Search for the cell housing the specified text and yield its (x, y) center coordinate. 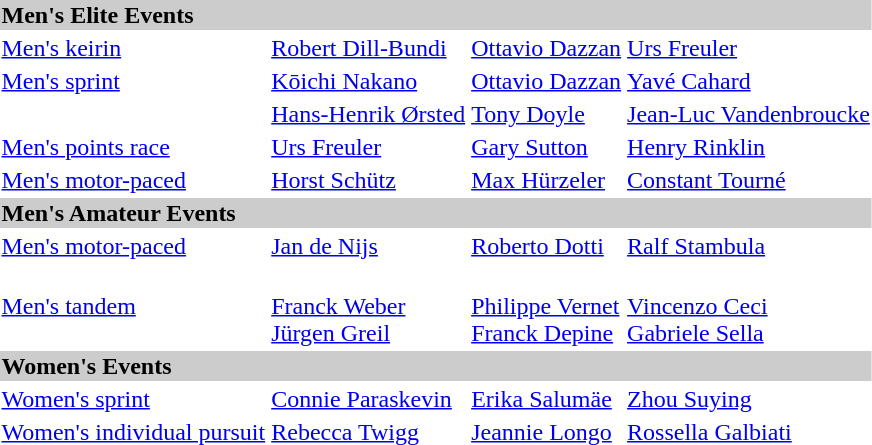
Tony Doyle (546, 114)
Ralf Stambula (749, 246)
Max Hürzeler (546, 180)
Men's points race (134, 147)
Jean-Luc Vandenbroucke (749, 114)
Robert Dill-Bundi (368, 48)
Men's Elite Events (436, 15)
Kōichi Nakano (368, 81)
Zhou Suying (749, 399)
Connie Paraskevin (368, 399)
Hans-Henrik Ørsted (368, 114)
Vincenzo Ceci Gabriele Sella (749, 306)
Jan de Nijs (368, 246)
Men's tandem (134, 306)
Yavé Cahard (749, 81)
Gary Sutton (546, 147)
Constant Tourné (749, 180)
Philippe Vernet Franck Depine (546, 306)
Men's keirin (134, 48)
Women's sprint (134, 399)
Franck Weber Jürgen Greil (368, 306)
Henry Rinklin (749, 147)
Men's sprint (134, 81)
Erika Salumäe (546, 399)
Horst Schütz (368, 180)
Roberto Dotti (546, 246)
Women's Events (436, 366)
Men's Amateur Events (436, 213)
